From the cell containing the given text, extract its center point as (X, Y) coordinate. 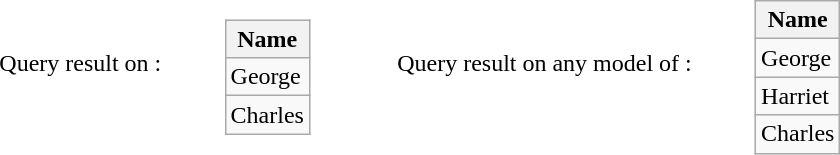
Harriet (798, 96)
